Determine the [x, y] coordinate at the center of the cell enclosing the given text.  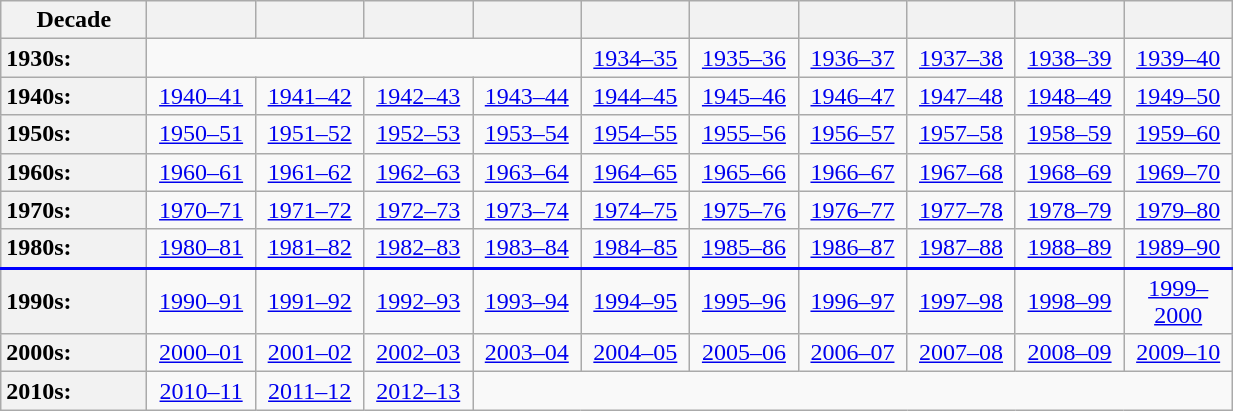
1973–74 [526, 210]
1954–55 [636, 134]
1981–82 [310, 248]
2005–06 [744, 353]
2010s: [74, 391]
1948–49 [1070, 96]
1970–71 [202, 210]
1998–99 [1070, 301]
1991–92 [310, 301]
1990s: [74, 301]
1976–77 [852, 210]
1942–43 [418, 96]
1974–75 [636, 210]
1972–73 [418, 210]
1953–54 [526, 134]
1980–81 [202, 248]
1949–50 [1178, 96]
1951–52 [310, 134]
1941–42 [310, 96]
1992–93 [418, 301]
2010–11 [202, 391]
1936–37 [852, 58]
1952–53 [418, 134]
1995–96 [744, 301]
1977–78 [962, 210]
2006–07 [852, 353]
1937–38 [962, 58]
1966–67 [852, 172]
2004–05 [636, 353]
1988–89 [1070, 248]
1943–44 [526, 96]
1955–56 [744, 134]
1970s: [74, 210]
1960–61 [202, 172]
1971–72 [310, 210]
2008–09 [1070, 353]
1982–83 [418, 248]
2001–02 [310, 353]
2012–13 [418, 391]
1938–39 [1070, 58]
1939–40 [1178, 58]
1944–45 [636, 96]
1934–35 [636, 58]
1962–63 [418, 172]
1978–79 [1070, 210]
1950s: [74, 134]
1945–46 [744, 96]
1946–47 [852, 96]
1935–36 [744, 58]
2000–01 [202, 353]
1958–59 [1070, 134]
Decade [74, 20]
1986–87 [852, 248]
2007–08 [962, 353]
2009–10 [1178, 353]
1959–60 [1178, 134]
1963–64 [526, 172]
1968–69 [1070, 172]
1989–90 [1178, 248]
1984–85 [636, 248]
1965–66 [744, 172]
1960s: [74, 172]
1993–94 [526, 301]
1961–62 [310, 172]
2000s: [74, 353]
1979–80 [1178, 210]
1985–86 [744, 248]
1980s: [74, 248]
1964–65 [636, 172]
1947–48 [962, 96]
1957–58 [962, 134]
2011–12 [310, 391]
1940–41 [202, 96]
1987–88 [962, 248]
1969–70 [1178, 172]
1975–76 [744, 210]
1940s: [74, 96]
1990–91 [202, 301]
1956–57 [852, 134]
1999–2000 [1178, 301]
1950–51 [202, 134]
1996–97 [852, 301]
2002–03 [418, 353]
1983–84 [526, 248]
1994–95 [636, 301]
1997–98 [962, 301]
1930s: [74, 58]
1967–68 [962, 172]
2003–04 [526, 353]
